Detect which cell encompasses the target text, then output its (x, y) center coordinate. 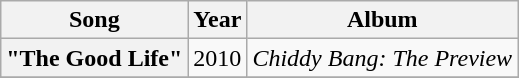
Album (382, 20)
Year (218, 20)
Song (94, 20)
"The Good Life" (94, 58)
2010 (218, 58)
Chiddy Bang: The Preview (382, 58)
